Identify which cell holds the provided text, then report its [X, Y] central coordinate. 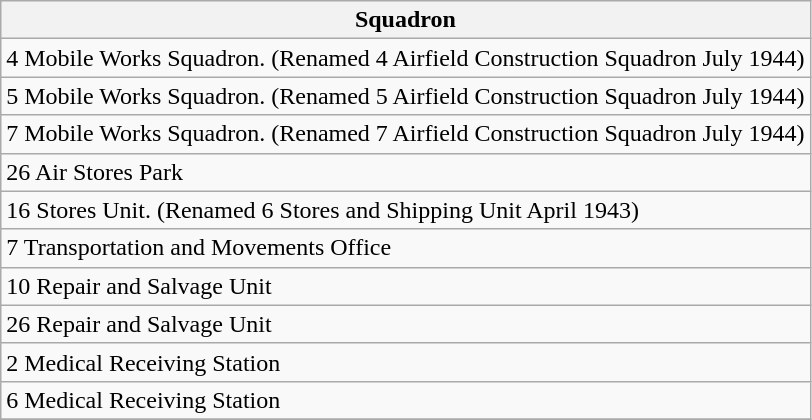
5 Mobile Works Squadron. (Renamed 5 Airfield Construction Squadron July 1944) [406, 96]
7 Transportation and Movements Office [406, 248]
16 Stores Unit. (Renamed 6 Stores and Shipping Unit April 1943) [406, 210]
2 Medical Receiving Station [406, 362]
7 Mobile Works Squadron. (Renamed 7 Airfield Construction Squadron July 1944) [406, 134]
4 Mobile Works Squadron. (Renamed 4 Airfield Construction Squadron July 1944) [406, 58]
10 Repair and Salvage Unit [406, 286]
26 Air Stores Park [406, 172]
6 Medical Receiving Station [406, 400]
Squadron [406, 20]
26 Repair and Salvage Unit [406, 324]
